Identify which cell holds the provided text, then report its (x, y) central coordinate. 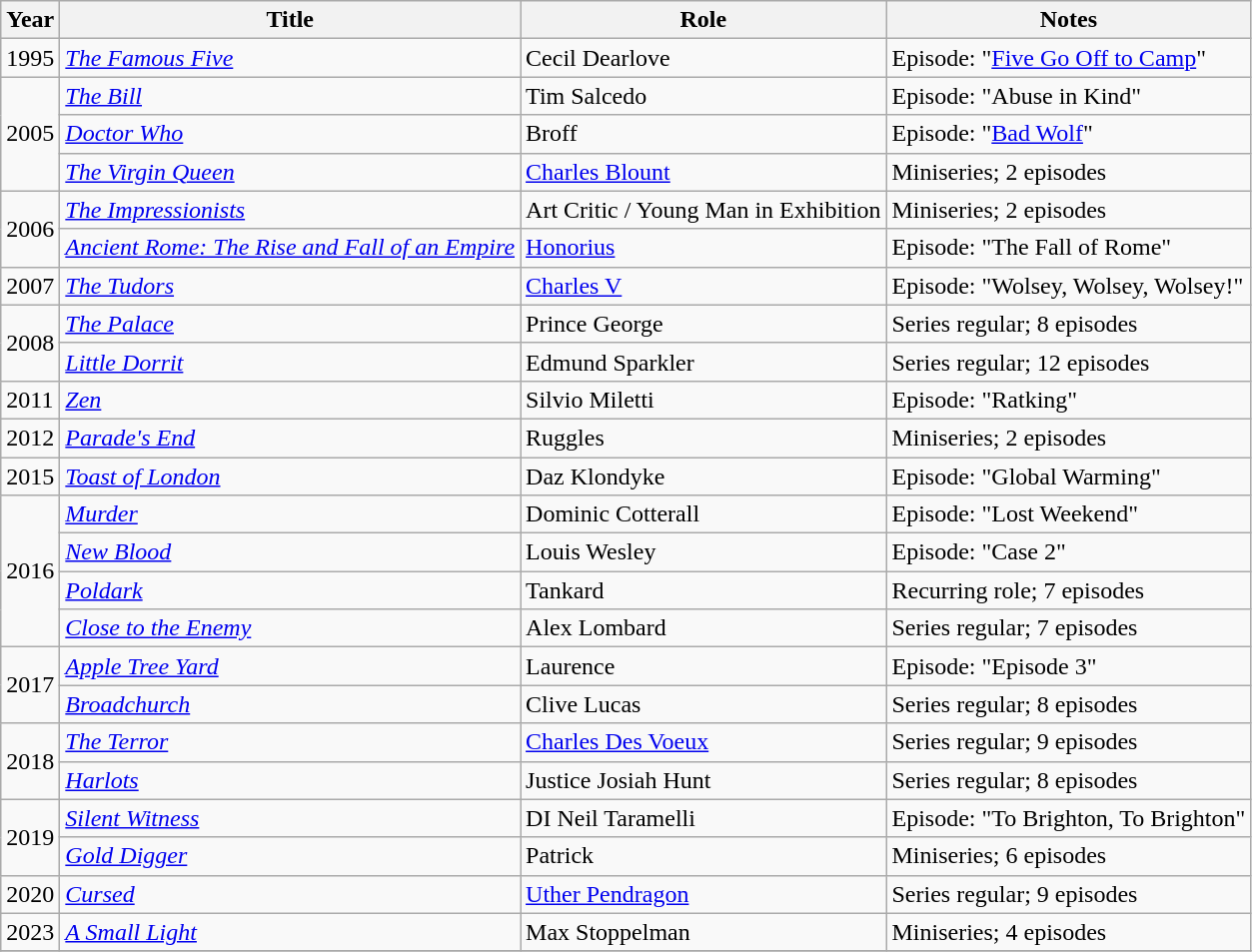
Daz Klondyke (703, 476)
Poldark (290, 590)
Recurring role; 7 episodes (1069, 590)
Episode: "Episode 3" (1069, 666)
A Small Light (290, 932)
Little Dorrit (290, 362)
The Bill (290, 96)
Title (290, 20)
Cecil Dearlove (703, 58)
DI Neil Taramelli (703, 818)
Justice Josiah Hunt (703, 780)
2007 (30, 286)
Max Stoppelman (703, 932)
The Palace (290, 324)
2018 (30, 761)
Close to the Enemy (290, 628)
The Famous Five (290, 58)
2017 (30, 685)
The Tudors (290, 286)
Edmund Sparkler (703, 362)
Notes (1069, 20)
Episode: "Lost Weekend" (1069, 514)
Doctor Who (290, 134)
New Blood (290, 552)
Broff (703, 134)
Louis Wesley (703, 552)
Zen (290, 400)
Patrick (703, 856)
Art Critic / Young Man in Exhibition (703, 210)
2011 (30, 400)
Tankard (703, 590)
Apple Tree Yard (290, 666)
Episode: "Abuse in Kind" (1069, 96)
Prince George (703, 324)
Charles Blount (703, 172)
The Impressionists (290, 210)
Honorius (703, 248)
2012 (30, 438)
The Virgin Queen (290, 172)
Ruggles (703, 438)
Silent Witness (290, 818)
Harlots (290, 780)
Episode: "Wolsey, Wolsey, Wolsey!" (1069, 286)
Charles Des Voeux (703, 742)
2015 (30, 476)
2008 (30, 343)
Gold Digger (290, 856)
The Terror (290, 742)
Tim Salcedo (703, 96)
Dominic Cotterall (703, 514)
1995 (30, 58)
Episode: "Global Warming" (1069, 476)
Alex Lombard (703, 628)
Miniseries; 6 episodes (1069, 856)
Miniseries; 4 episodes (1069, 932)
2016 (30, 571)
Clive Lucas (703, 704)
Charles V (703, 286)
Broadchurch (290, 704)
2023 (30, 932)
Murder (290, 514)
2019 (30, 837)
2006 (30, 229)
Toast of London (290, 476)
Series regular; 12 episodes (1069, 362)
2020 (30, 894)
Series regular; 7 episodes (1069, 628)
Episode: "Bad Wolf" (1069, 134)
Ancient Rome: The Rise and Fall of an Empire (290, 248)
Episode: "The Fall of Rome" (1069, 248)
Uther Pendragon (703, 894)
Parade's End (290, 438)
Role (703, 20)
Year (30, 20)
Episode: "Case 2" (1069, 552)
Cursed (290, 894)
2005 (30, 134)
Episode: "Five Go Off to Camp" (1069, 58)
Laurence (703, 666)
Episode: "To Brighton, To Brighton" (1069, 818)
Episode: "Ratking" (1069, 400)
Silvio Miletti (703, 400)
